Return the [X, Y] coordinate for the center point of the cell that contains the specified text.  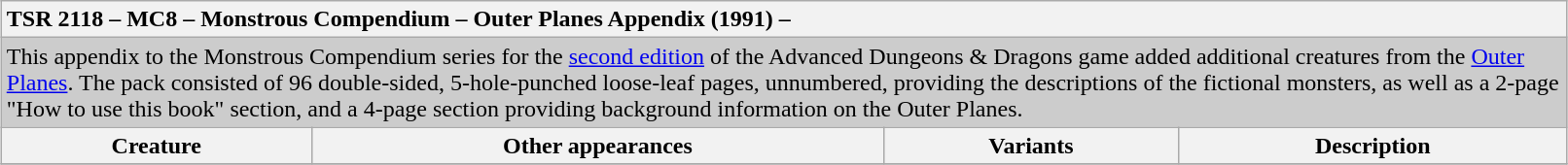
Creature [156, 146]
Other appearances [597, 146]
TSR 2118 – MC8 – Monstrous Compendium – Outer Planes Appendix (1991) – [784, 19]
Description [1372, 146]
Variants [1031, 146]
